Provide the [X, Y] coordinate of the cell's center where the given text is located.  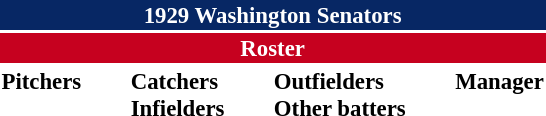
1929 Washington Senators [272, 15]
Roster [272, 48]
